Extract the (x, y) coordinate from the center of the cell holding the provided text.  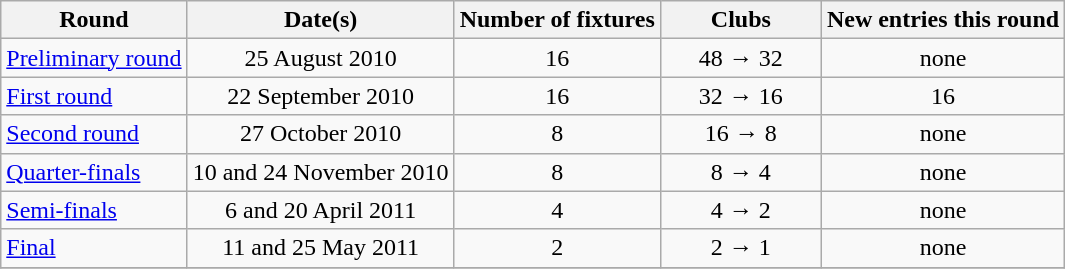
Clubs (740, 20)
Semi-finals (94, 210)
2 (557, 248)
6 and 20 April 2011 (320, 210)
Preliminary round (94, 58)
Final (94, 248)
2 → 1 (740, 248)
4 → 2 (740, 210)
4 (557, 210)
48 → 32 (740, 58)
Round (94, 20)
Quarter-finals (94, 172)
10 and 24 November 2010 (320, 172)
New entries this round (942, 20)
Date(s) (320, 20)
Number of fixtures (557, 20)
22 September 2010 (320, 96)
Second round (94, 134)
First round (94, 96)
32 → 16 (740, 96)
8 → 4 (740, 172)
27 October 2010 (320, 134)
11 and 25 May 2011 (320, 248)
25 August 2010 (320, 58)
16 → 8 (740, 134)
